Locate the cell with the specified text and output its (x, y) center coordinate. 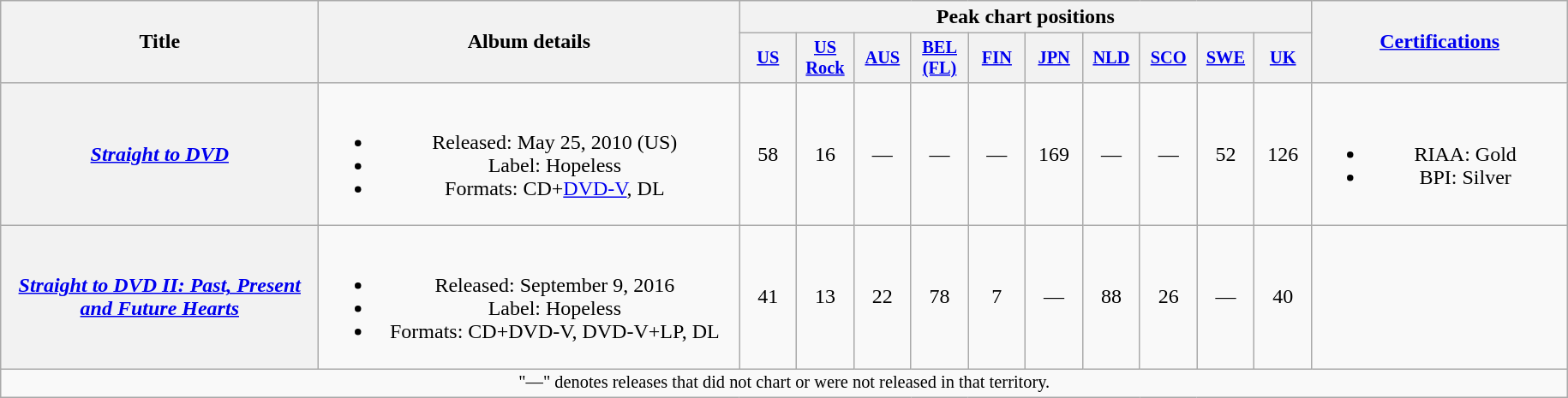
Title (159, 42)
Released: May 25, 2010 (US)Label: HopelessFormats: CD+DVD-V, DL (530, 154)
126 (1284, 154)
78 (939, 298)
41 (768, 298)
22 (883, 298)
Album details (530, 42)
AUS (883, 58)
52 (1225, 154)
Certifications (1439, 42)
Straight to DVD II: Past, Present and Future Hearts (159, 298)
FIN (997, 58)
13 (826, 298)
88 (1112, 298)
16 (826, 154)
Released: September 9, 2016Label: HopelessFormats: CD+DVD-V, DVD-V+LP, DL (530, 298)
RIAA: GoldBPI: Silver (1439, 154)
26 (1169, 298)
US (768, 58)
NLD (1112, 58)
SWE (1225, 58)
7 (997, 298)
Straight to DVD (159, 154)
58 (768, 154)
"—" denotes releases that did not chart or were not released in that territory. (785, 383)
40 (1284, 298)
BEL(FL) (939, 58)
UK (1284, 58)
Peak chart positions (1026, 17)
169 (1054, 154)
USRock (826, 58)
SCO (1169, 58)
JPN (1054, 58)
